Capture the cell that displays the provided text and extract its [X, Y] central coordinate. 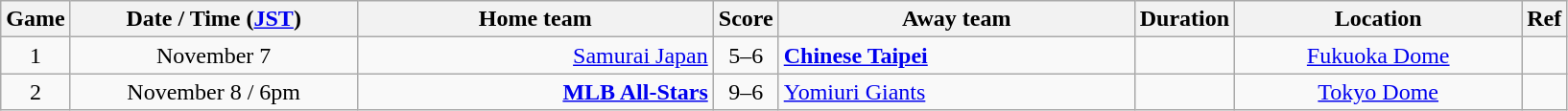
Home team [535, 19]
2 [36, 92]
Location [1378, 19]
MLB All-Stars [535, 92]
November 8 / 6pm [213, 92]
Date / Time (JST) [213, 19]
Fukuoka Dome [1378, 55]
November 7 [213, 55]
Duration [1184, 19]
Chinese Taipei [956, 55]
Yomiuri Giants [956, 92]
Game [36, 19]
9–6 [746, 92]
1 [36, 55]
Away team [956, 19]
Ref [1545, 19]
Score [746, 19]
Samurai Japan [535, 55]
5–6 [746, 55]
Tokyo Dome [1378, 92]
